Search for the cell housing the specified text and yield its [X, Y] center coordinate. 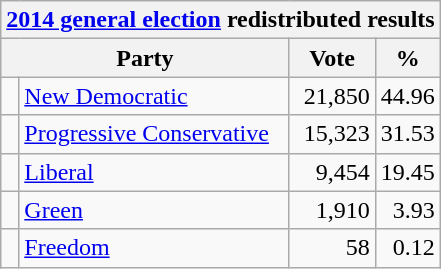
9,454 [332, 172]
31.53 [408, 134]
Green [154, 210]
New Democratic [154, 96]
21,850 [332, 96]
2014 general election redistributed results [220, 20]
Vote [332, 58]
3.93 [408, 210]
Party [145, 58]
44.96 [408, 96]
Freedom [154, 248]
% [408, 58]
58 [332, 248]
1,910 [332, 210]
0.12 [408, 248]
Progressive Conservative [154, 134]
Liberal [154, 172]
15,323 [332, 134]
19.45 [408, 172]
